Find where the given text appears and provide that cell's center as (x, y) coordinate. 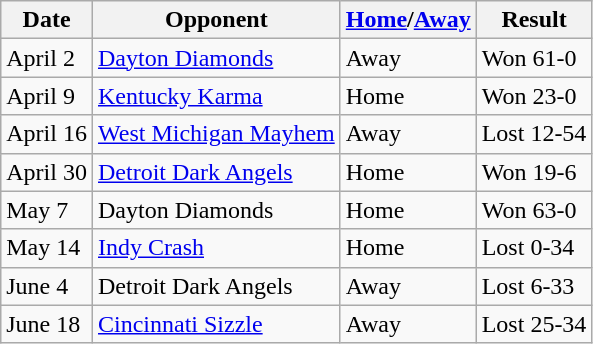
April 9 (47, 96)
June 18 (47, 324)
Lost 25-34 (534, 324)
Date (47, 20)
April 16 (47, 134)
Indy Crash (216, 248)
Cincinnati Sizzle (216, 324)
Won 19-6 (534, 172)
Won 61-0 (534, 58)
Lost 12-54 (534, 134)
West Michigan Mayhem (216, 134)
April 2 (47, 58)
May 7 (47, 210)
Lost 0-34 (534, 248)
Opponent (216, 20)
April 30 (47, 172)
May 14 (47, 248)
Won 63-0 (534, 210)
Result (534, 20)
Kentucky Karma (216, 96)
Won 23-0 (534, 96)
Lost 6-33 (534, 286)
June 4 (47, 286)
Home/Away (408, 20)
